Return the (x, y) coordinate for the center point of the cell that contains the specified text.  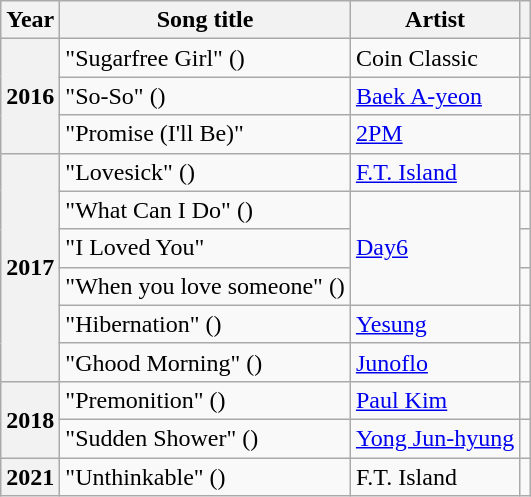
2PM (434, 134)
2018 (30, 419)
"Hibernation" () (206, 324)
"What Can I Do" () (206, 210)
Year (30, 20)
"Lovesick" () (206, 172)
"Premonition" () (206, 400)
2016 (30, 96)
Baek A-yeon (434, 96)
"Unthinkable" () (206, 477)
"Sugarfree Girl" () (206, 58)
Junoflo (434, 362)
Coin Classic (434, 58)
"Sudden Shower" () (206, 438)
"When you love someone" () (206, 286)
2017 (30, 267)
Song title (206, 20)
"Promise (I'll Be)" (206, 134)
Paul Kim (434, 400)
"I Loved You" (206, 248)
"So-So" () (206, 96)
Yesung (434, 324)
2021 (30, 477)
"Ghood Morning" () (206, 362)
Artist (434, 20)
Yong Jun-hyung (434, 438)
Day6 (434, 248)
